Search for the cell housing the specified text and yield its (X, Y) center coordinate. 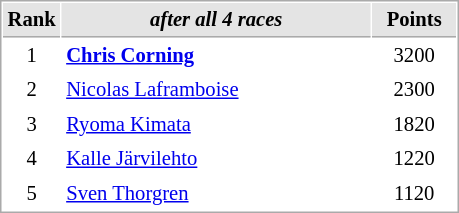
Chris Corning (216, 56)
1220 (414, 158)
Kalle Järvilehto (216, 158)
after all 4 races (216, 20)
3 (32, 124)
4 (32, 158)
Sven Thorgren (216, 194)
5 (32, 194)
Points (414, 20)
1120 (414, 194)
Nicolas Laframboise (216, 90)
2300 (414, 90)
Rank (32, 20)
3200 (414, 56)
1820 (414, 124)
2 (32, 90)
Ryoma Kimata (216, 124)
1 (32, 56)
